Pinpoint the cell where the given text exists, returning its [X, Y] midpoint coordinate. 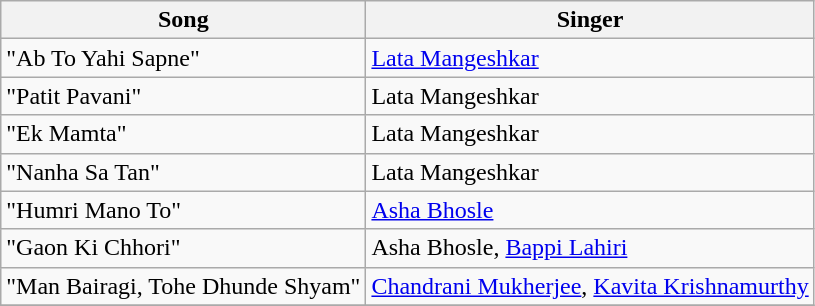
"Gaon Ki Chhori" [184, 248]
Asha Bhosle, Bappi Lahiri [590, 248]
Song [184, 20]
Singer [590, 20]
"Nanha Sa Tan" [184, 172]
"Patit Pavani" [184, 96]
"Ab To Yahi Sapne" [184, 58]
"Ek Mamta" [184, 134]
Asha Bhosle [590, 210]
"Humri Mano To" [184, 210]
"Man Bairagi, Tohe Dhunde Shyam" [184, 286]
Chandrani Mukherjee, Kavita Krishnamurthy [590, 286]
